Search for the cell housing the specified text and yield its (X, Y) center coordinate. 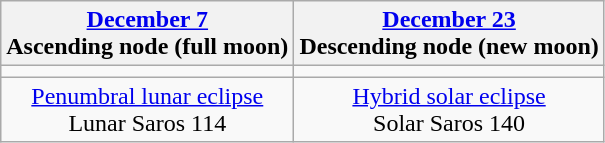
Hybrid solar eclipseSolar Saros 140 (449, 110)
December 7Ascending node (full moon) (148, 34)
Penumbral lunar eclipseLunar Saros 114 (148, 110)
December 23Descending node (new moon) (449, 34)
